Search for the cell housing the specified text and yield its [x, y] center coordinate. 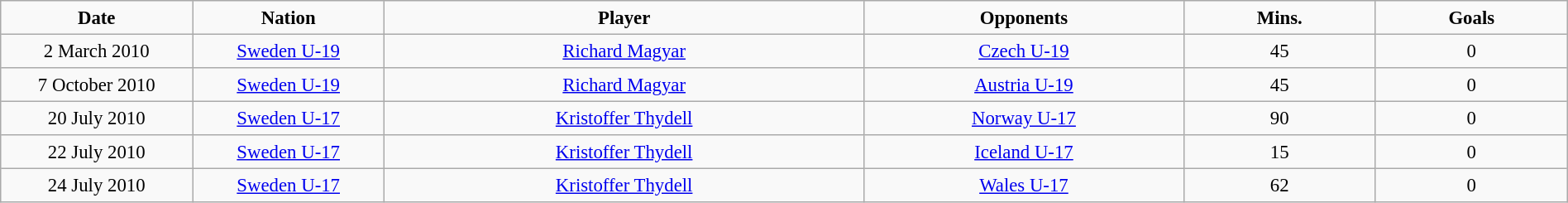
22 July 2010 [97, 152]
Date [97, 17]
Iceland U-17 [1024, 152]
2 March 2010 [97, 51]
20 July 2010 [97, 118]
7 October 2010 [97, 85]
62 [1279, 185]
Mins. [1279, 17]
Opponents [1024, 17]
Norway U-17 [1024, 118]
Austria U-19 [1024, 85]
Czech U-19 [1024, 51]
15 [1279, 152]
24 July 2010 [97, 185]
Goals [1471, 17]
90 [1279, 118]
Nation [289, 17]
Wales U-17 [1024, 185]
Player [624, 17]
